Provide the [x, y] coordinate of the cell's center where the given text is located.  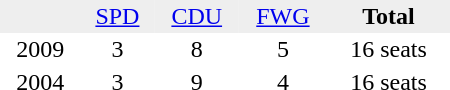
2009 [40, 50]
FWG [283, 16]
Total [388, 16]
CDU [197, 16]
3 [117, 50]
8 [197, 50]
5 [283, 50]
16 seats [388, 50]
SPD [117, 16]
